Search for the cell housing the specified text and yield its (X, Y) center coordinate. 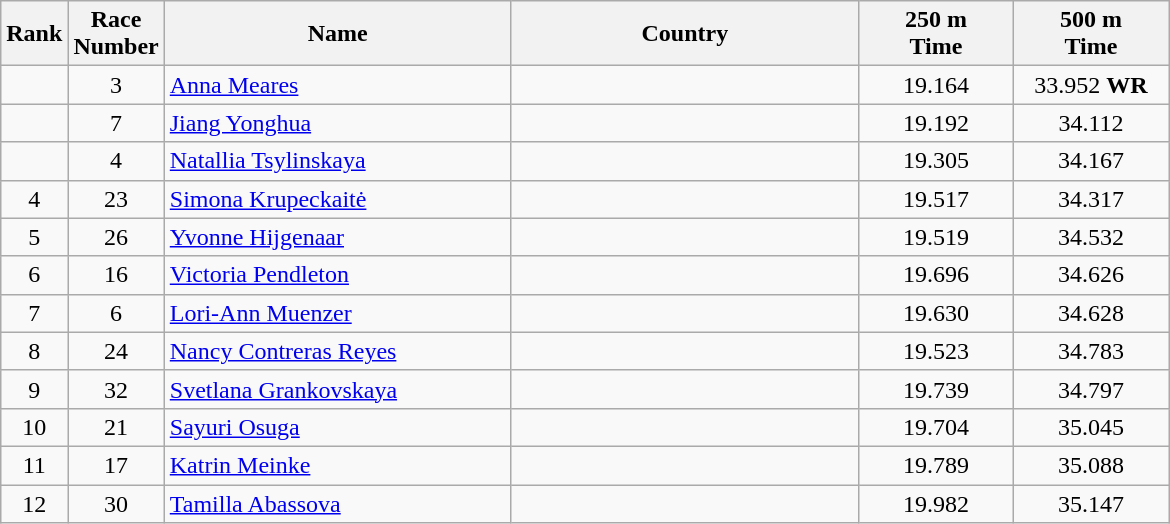
11 (34, 465)
33.952 WR (1090, 85)
32 (116, 389)
9 (34, 389)
Country (684, 34)
250 mTime (936, 34)
Lori-Ann Muenzer (338, 313)
19.982 (936, 503)
Natallia Tsylinskaya (338, 161)
Nancy Contreras Reyes (338, 351)
Tamilla Abassova (338, 503)
19.523 (936, 351)
35.088 (1090, 465)
34.797 (1090, 389)
19.305 (936, 161)
500 mTime (1090, 34)
34.783 (1090, 351)
19.164 (936, 85)
Anna Meares (338, 85)
8 (34, 351)
Victoria Pendleton (338, 275)
19.739 (936, 389)
34.167 (1090, 161)
17 (116, 465)
23 (116, 199)
34.626 (1090, 275)
19.517 (936, 199)
24 (116, 351)
35.045 (1090, 427)
30 (116, 503)
16 (116, 275)
19.630 (936, 313)
Svetlana Grankovskaya (338, 389)
5 (34, 237)
19.696 (936, 275)
34.317 (1090, 199)
19.192 (936, 123)
35.147 (1090, 503)
26 (116, 237)
19.789 (936, 465)
Yvonne Hijgenaar (338, 237)
Rank (34, 34)
12 (34, 503)
19.519 (936, 237)
21 (116, 427)
Name (338, 34)
Katrin Meinke (338, 465)
Jiang Yonghua (338, 123)
Race Number (116, 34)
3 (116, 85)
19.704 (936, 427)
34.532 (1090, 237)
34.628 (1090, 313)
Simona Krupeckaitė (338, 199)
10 (34, 427)
Sayuri Osuga (338, 427)
34.112 (1090, 123)
